Output the (X, Y) coordinate of the center of the cell containing the given text.  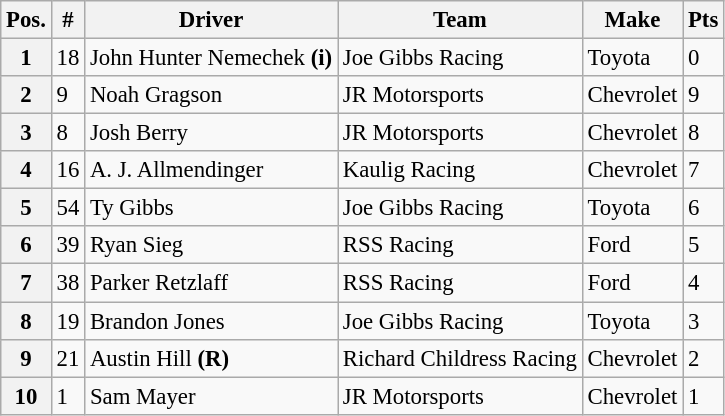
Team (460, 20)
Parker Retzlaff (212, 283)
Driver (212, 20)
21 (68, 358)
19 (68, 321)
Josh Berry (212, 133)
Sam Mayer (212, 396)
38 (68, 283)
Ty Gibbs (212, 208)
Richard Childress Racing (460, 358)
16 (68, 170)
0 (704, 58)
54 (68, 208)
Make (632, 20)
A. J. Allmendinger (212, 170)
Kaulig Racing (460, 170)
Austin Hill (R) (212, 358)
Pts (704, 20)
Pos. (26, 20)
18 (68, 58)
Ryan Sieg (212, 245)
# (68, 20)
39 (68, 245)
10 (26, 396)
John Hunter Nemechek (i) (212, 58)
Noah Gragson (212, 95)
Brandon Jones (212, 321)
